From the cell containing the given text, extract its center point as [X, Y] coordinate. 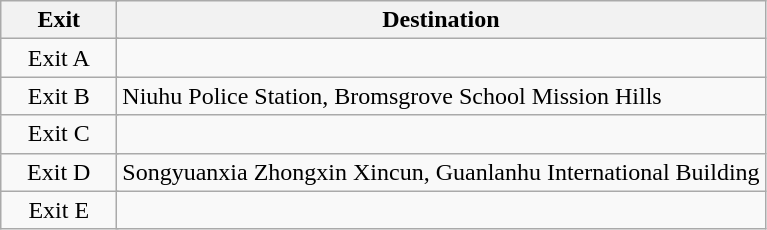
Exit E [59, 210]
Exit C [59, 134]
Exit D [59, 172]
Exit B [59, 96]
Songyuanxia Zhongxin Xincun, Guanlanhu International Building [441, 172]
Exit A [59, 58]
Destination [441, 20]
Niuhu Police Station, Bromsgrove School Mission Hills [441, 96]
Exit [59, 20]
